Provide the (x, y) coordinate of the cell's center where the given text is located.  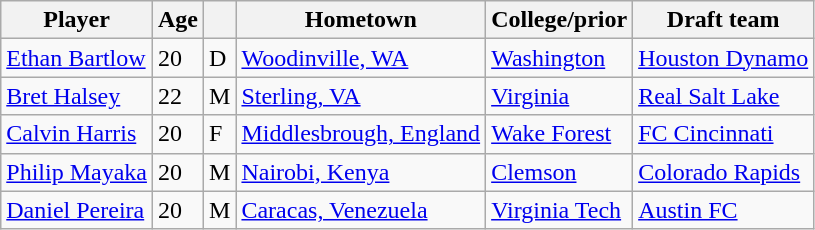
Ethan Bartlow (77, 58)
Sterling, VA (361, 96)
College/prior (560, 20)
Bret Halsey (77, 96)
Hometown (361, 20)
Real Salt Lake (724, 96)
Woodinville, WA (361, 58)
F (220, 134)
Player (77, 20)
Clemson (560, 172)
Calvin Harris (77, 134)
Colorado Rapids (724, 172)
Virginia Tech (560, 210)
Draft team (724, 20)
Austin FC (724, 210)
Age (178, 20)
FC Cincinnati (724, 134)
Virginia (560, 96)
Houston Dynamo (724, 58)
Philip Mayaka (77, 172)
Washington (560, 58)
Wake Forest (560, 134)
Middlesbrough, England (361, 134)
D (220, 58)
Nairobi, Kenya (361, 172)
Daniel Pereira (77, 210)
22 (178, 96)
Caracas, Venezuela (361, 210)
